Pinpoint the cell where the given text exists, returning its (X, Y) midpoint coordinate. 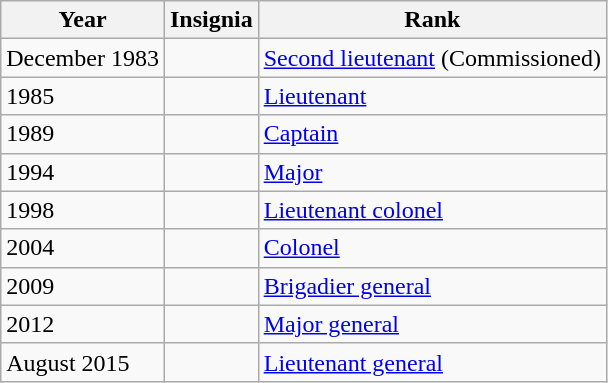
Second lieutenant (Commissioned) (432, 58)
2009 (83, 286)
Rank (432, 20)
1998 (83, 210)
Brigadier general (432, 286)
Lieutenant (432, 96)
1989 (83, 134)
December 1983 (83, 58)
1985 (83, 96)
Lieutenant general (432, 362)
Major general (432, 324)
Lieutenant colonel (432, 210)
2012 (83, 324)
Major (432, 172)
2004 (83, 248)
Colonel (432, 248)
Year (83, 20)
Captain (432, 134)
August 2015 (83, 362)
1994 (83, 172)
Insignia (211, 20)
